Return [X, Y] of the center of cell containing provided text 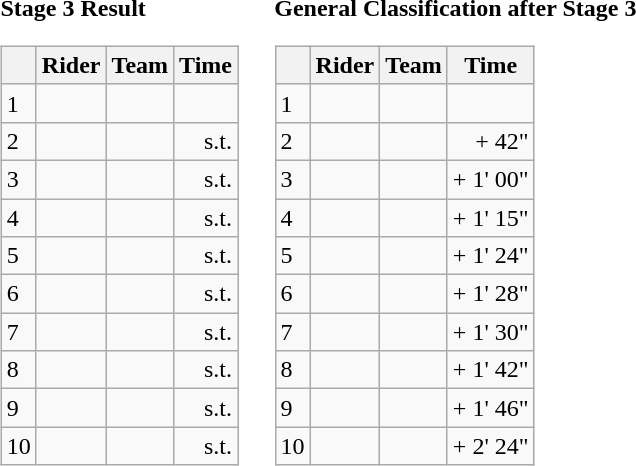
+ 2' 24" [490, 446]
+ 1' 24" [490, 256]
+ 1' 46" [490, 408]
+ 1' 28" [490, 294]
+ 1' 15" [490, 217]
+ 1' 42" [490, 370]
+ 1' 30" [490, 332]
+ 42" [490, 141]
+ 1' 00" [490, 179]
